Locate the cell with the specified text and output its (X, Y) center coordinate. 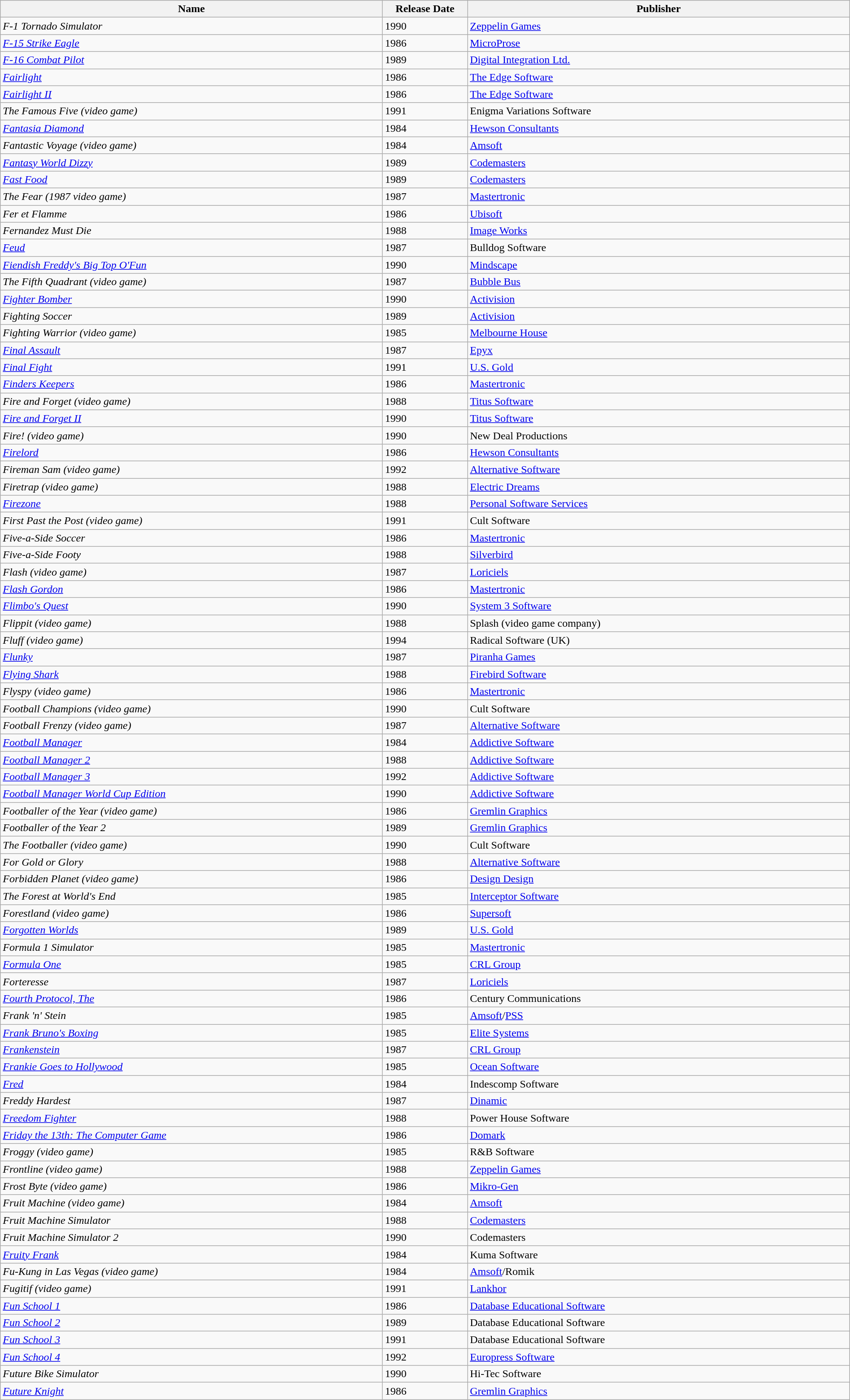
Friday the 13th: The Computer Game (192, 1135)
Froggy (video game) (192, 1152)
Flunky (192, 657)
Formula One (192, 964)
Flimbo's Quest (192, 606)
Fantasia Diamond (192, 128)
Fast Food (192, 179)
Frontline (video game) (192, 1169)
Flippit (video game) (192, 623)
F-1 Tornado Simulator (192, 26)
Footballer of the Year 2 (192, 828)
Bubble Bus (659, 282)
Fun School 4 (192, 1357)
Fighter Bomber (192, 299)
Frankie Goes to Hollywood (192, 1067)
Feud (192, 248)
Firelord (192, 452)
New Deal Productions (659, 435)
Mindscape (659, 265)
The Forest at World's End (192, 896)
Dinamic (659, 1101)
Fugitif (video game) (192, 1288)
Forgotten Worlds (192, 930)
Radical Software (UK) (659, 640)
Fernandez Must Die (192, 231)
Flying Shark (192, 674)
Football Manager (192, 742)
Domark (659, 1135)
Freedom Fighter (192, 1118)
Flyspy (video game) (192, 691)
F-15 Strike Eagle (192, 43)
Kuma Software (659, 1254)
Elite Systems (659, 1032)
Fairlight (192, 77)
Flash (video game) (192, 572)
The Famous Five (video game) (192, 111)
Century Communications (659, 998)
Mikro-Gen (659, 1186)
Future Knight (192, 1391)
F-16 Combat Pilot (192, 60)
Frank 'n' Stein (192, 1015)
Epyx (659, 350)
Amsoft/PSS (659, 1015)
Fun School 3 (192, 1340)
Indescomp Software (659, 1084)
Fruity Frank (192, 1254)
Football Manager World Cup Edition (192, 794)
Digital Integration Ltd. (659, 60)
Interceptor Software (659, 896)
Personal Software Services (659, 504)
Flash Gordon (192, 589)
Fruit Machine (video game) (192, 1203)
Fruit Machine Simulator (192, 1220)
Firezone (192, 504)
Fireman Sam (video game) (192, 469)
Fire! (video game) (192, 435)
Freddy Hardest (192, 1101)
Bulldog Software (659, 248)
Fairlight II (192, 94)
Football Manager 3 (192, 777)
Forestland (video game) (192, 913)
Footballer of the Year (video game) (192, 811)
Forteresse (192, 981)
Final Fight (192, 367)
Football Manager 2 (192, 760)
Finders Keepers (192, 384)
Image Works (659, 231)
Piranha Games (659, 657)
Frank Bruno's Boxing (192, 1032)
Fantastic Voyage (video game) (192, 145)
Silverbird (659, 555)
MicroProse (659, 43)
Fun School 1 (192, 1306)
Fourth Protocol, The (192, 998)
Fu-Kung in Las Vegas (video game) (192, 1271)
For Gold or Glory (192, 862)
Future Bike Simulator (192, 1374)
Europress Software (659, 1357)
Release Date (425, 9)
Fred (192, 1084)
Supersoft (659, 913)
Football Frenzy (video game) (192, 725)
Design Design (659, 879)
Electric Dreams (659, 486)
Fruit Machine Simulator 2 (192, 1237)
Splash (video game company) (659, 623)
Fighting Warrior (video game) (192, 333)
Lankhor (659, 1288)
1994 (425, 640)
Five-a-Side Soccer (192, 538)
Fire and Forget II (192, 418)
Publisher (659, 9)
Enigma Variations Software (659, 111)
Amsoft/Romik (659, 1271)
Fantasy World Dizzy (192, 162)
The Fear (1987 video game) (192, 196)
Name (192, 9)
Five-a-Side Footy (192, 555)
Fer et Flamme (192, 214)
Melbourne House (659, 333)
Frost Byte (video game) (192, 1186)
Fun School 2 (192, 1323)
Ubisoft (659, 214)
Football Champions (video game) (192, 708)
Firebird Software (659, 674)
Hi-Tec Software (659, 1374)
Final Assault (192, 350)
Forbidden Planet (video game) (192, 879)
System 3 Software (659, 606)
Fire and Forget (video game) (192, 401)
Fighting Soccer (192, 316)
Firetrap (video game) (192, 486)
Fiendish Freddy's Big Top O'Fun (192, 265)
Frankenstein (192, 1050)
R&B Software (659, 1152)
First Past the Post (video game) (192, 521)
The Fifth Quadrant (video game) (192, 282)
Power House Software (659, 1118)
Ocean Software (659, 1067)
The Footballer (video game) (192, 845)
Formula 1 Simulator (192, 947)
Fluff (video game) (192, 640)
